From the cell containing the given text, extract its center point as (x, y) coordinate. 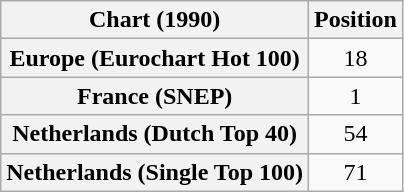
1 (356, 96)
Netherlands (Single Top 100) (155, 172)
54 (356, 134)
71 (356, 172)
18 (356, 58)
Position (356, 20)
Europe (Eurochart Hot 100) (155, 58)
France (SNEP) (155, 96)
Netherlands (Dutch Top 40) (155, 134)
Chart (1990) (155, 20)
